Scan for the cell matching the given text and deliver its [X, Y] coordinate at center. 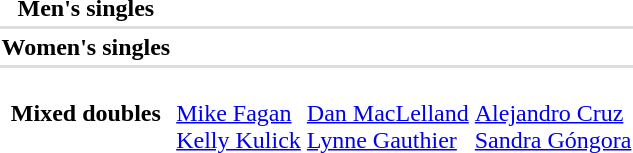
Women's singles [86, 47]
